Return (X, Y) of the center of cell containing provided text 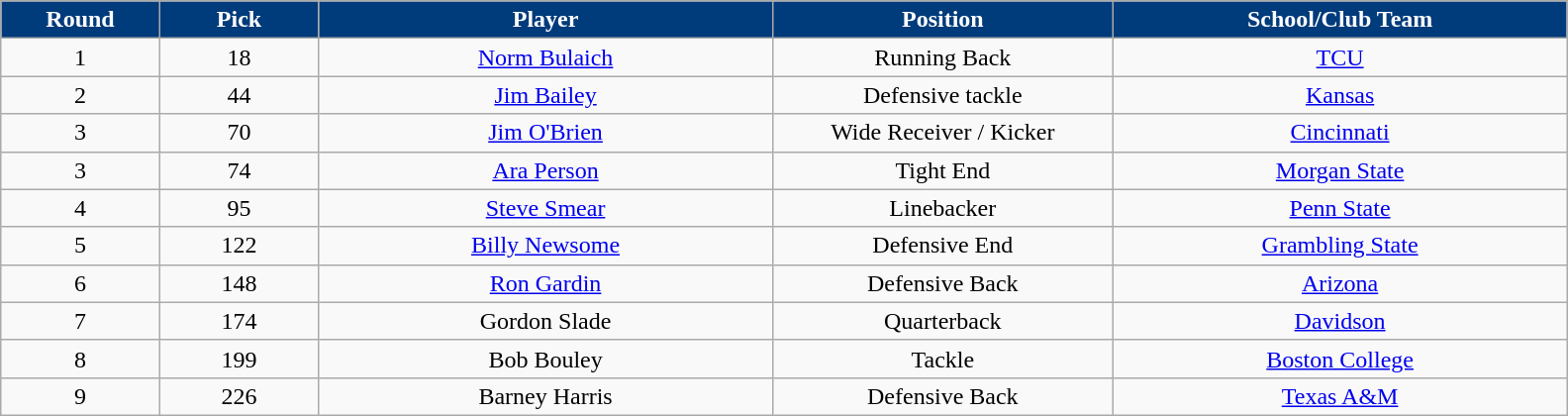
Steve Smear (546, 208)
Kansas (1340, 95)
8 (80, 359)
Jim O'Brien (546, 133)
Defensive tackle (942, 95)
Round (80, 20)
44 (239, 95)
Tackle (942, 359)
226 (239, 396)
Penn State (1340, 208)
7 (80, 321)
School/Club Team (1340, 20)
Tight End (942, 170)
Quarterback (942, 321)
18 (239, 57)
Morgan State (1340, 170)
Linebacker (942, 208)
70 (239, 133)
174 (239, 321)
Defensive End (942, 246)
Player (546, 20)
9 (80, 396)
74 (239, 170)
Jim Bailey (546, 95)
4 (80, 208)
148 (239, 283)
95 (239, 208)
1 (80, 57)
6 (80, 283)
Boston College (1340, 359)
Ara Person (546, 170)
Grambling State (1340, 246)
Running Back (942, 57)
Wide Receiver / Kicker (942, 133)
Position (942, 20)
Bob Bouley (546, 359)
Gordon Slade (546, 321)
TCU (1340, 57)
2 (80, 95)
Billy Newsome (546, 246)
Barney Harris (546, 396)
Texas A&M (1340, 396)
Arizona (1340, 283)
5 (80, 246)
Ron Gardin (546, 283)
Norm Bulaich (546, 57)
199 (239, 359)
Cincinnati (1340, 133)
Davidson (1340, 321)
122 (239, 246)
Pick (239, 20)
